Search for the cell housing the specified text and yield its (X, Y) center coordinate. 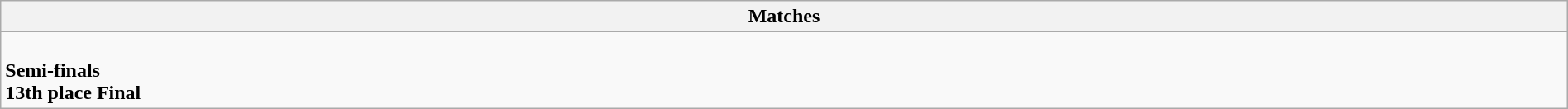
Matches (784, 17)
Semi-finals 13th place Final (784, 70)
